From the cell containing the given text, extract its center point as [X, Y] coordinate. 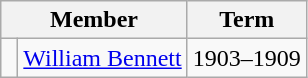
1903–1909 [246, 58]
Member [94, 20]
Term [246, 20]
William Bennett [102, 58]
